Extract the [X, Y] coordinate from the center of the cell holding the provided text.  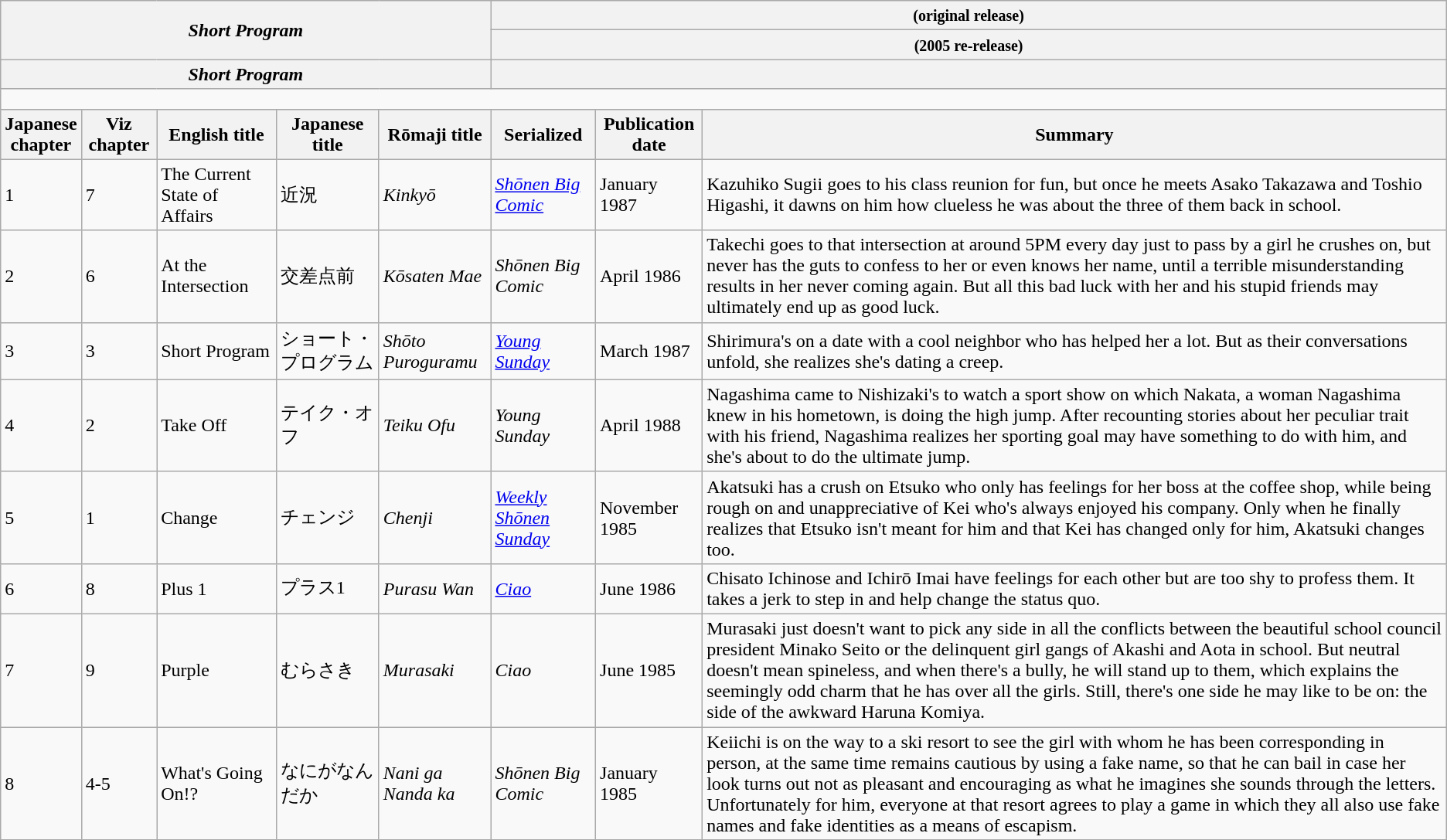
What's Going On!? [216, 783]
Take Off [216, 425]
Kinkyō [434, 195]
Murasaki [434, 670]
Nani ga Nanda ka [434, 783]
January 1985 [649, 783]
April 1986 [649, 277]
むらさき [328, 670]
近況 [328, 195]
チェンジ [328, 518]
March 1987 [649, 351]
Chenji [434, 518]
Change [216, 518]
なにがなんだか [328, 783]
Viz chapter [119, 134]
Publication date [649, 134]
June 1986 [649, 589]
English title [216, 134]
Rōmaji title [434, 134]
June 1985 [649, 670]
(original release) [969, 15]
ショート・プログラム [328, 351]
Summary [1074, 134]
April 1988 [649, 425]
Purasu Wan [434, 589]
The Current State of Affairs [216, 195]
交差点前 [328, 277]
9 [119, 670]
Shōto Puroguramu [434, 351]
Japanese title [328, 134]
5 [41, 518]
November 1985 [649, 518]
4 [41, 425]
Purple [216, 670]
Serialized [543, 134]
テイク・オフ [328, 425]
January 1987 [649, 195]
Weekly Shōnen Sunday [543, 518]
4-5 [119, 783]
プラス1 [328, 589]
(2005 re-release) [969, 45]
Shirimura's on a date with a cool neighbor who has helped her a lot. But as their conversations unfold, she realizes she's dating a creep. [1074, 351]
Teiku Ofu [434, 425]
At the Intersection [216, 277]
Plus 1 [216, 589]
Kōsaten Mae [434, 277]
Japanesechapter [41, 134]
